For the text-containing cell, return its midpoint in [x, y] coordinate format. 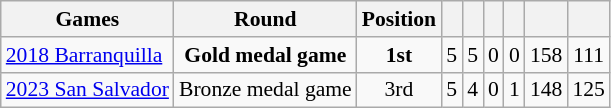
Gold medal game [266, 55]
1 [514, 90]
Games [88, 19]
2023 San Salvador [88, 90]
125 [588, 90]
3rd [399, 90]
4 [472, 90]
Round [266, 19]
Bronze medal game [266, 90]
148 [546, 90]
1st [399, 55]
158 [546, 55]
2018 Barranquilla [88, 55]
111 [588, 55]
Position [399, 19]
